Return the (X, Y) coordinate for the center point of the cell that contains the specified text.  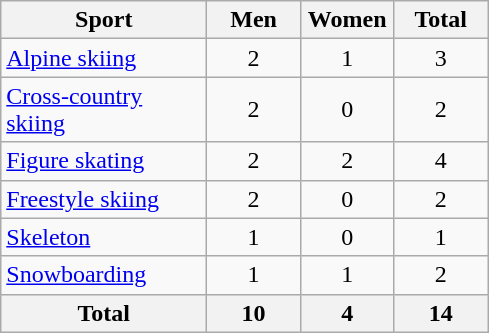
Sport (104, 20)
10 (254, 313)
Figure skating (104, 161)
Men (254, 20)
Skeleton (104, 237)
Freestyle skiing (104, 199)
Snowboarding (104, 275)
Cross-country skiing (104, 110)
Women (347, 20)
3 (441, 58)
Alpine skiing (104, 58)
14 (441, 313)
